Find where the given text appears and provide that cell's center as (x, y) coordinate. 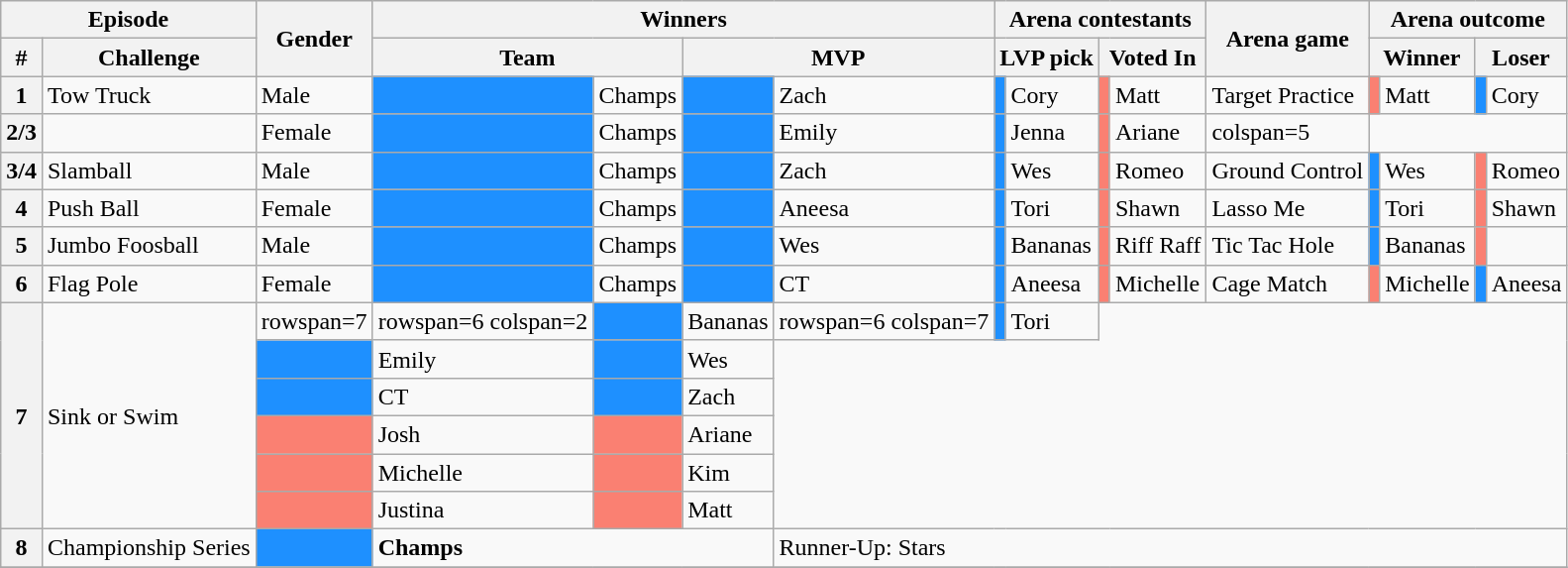
Team (527, 57)
3/4 (22, 170)
6 (22, 284)
Winners (683, 20)
Justina (483, 511)
1 (22, 95)
Voted In (1153, 57)
Championship Series (149, 548)
Challenge (149, 57)
4 (22, 208)
Winner (1422, 57)
Runner-Up: Stars (1171, 548)
Ground Control (1288, 170)
Tow Truck (149, 95)
5 (22, 246)
Riff Raff (1158, 246)
Jenna (1052, 133)
Kim (728, 473)
Push Ball (149, 208)
Jumbo Foosball (149, 246)
rowspan=6 colspan=2 (483, 321)
Cage Match (1288, 284)
Arena contestants (1100, 20)
Slamball (149, 170)
Episode (129, 20)
Sink or Swim (149, 415)
Loser (1521, 57)
LVP pick (1047, 57)
# (22, 57)
Josh (483, 434)
MVP (838, 57)
Lasso Me (1288, 208)
2/3 (22, 133)
rowspan=6 colspan=7 (884, 321)
Arena outcome (1468, 20)
rowspan=7 (314, 321)
7 (22, 415)
Flag Pole (149, 284)
Tic Tac Hole (1288, 246)
8 (22, 548)
colspan=5 (1288, 133)
Target Practice (1288, 95)
Arena game (1288, 39)
Gender (314, 39)
